Return the [x, y] coordinate for the center point of the cell that contains the specified text.  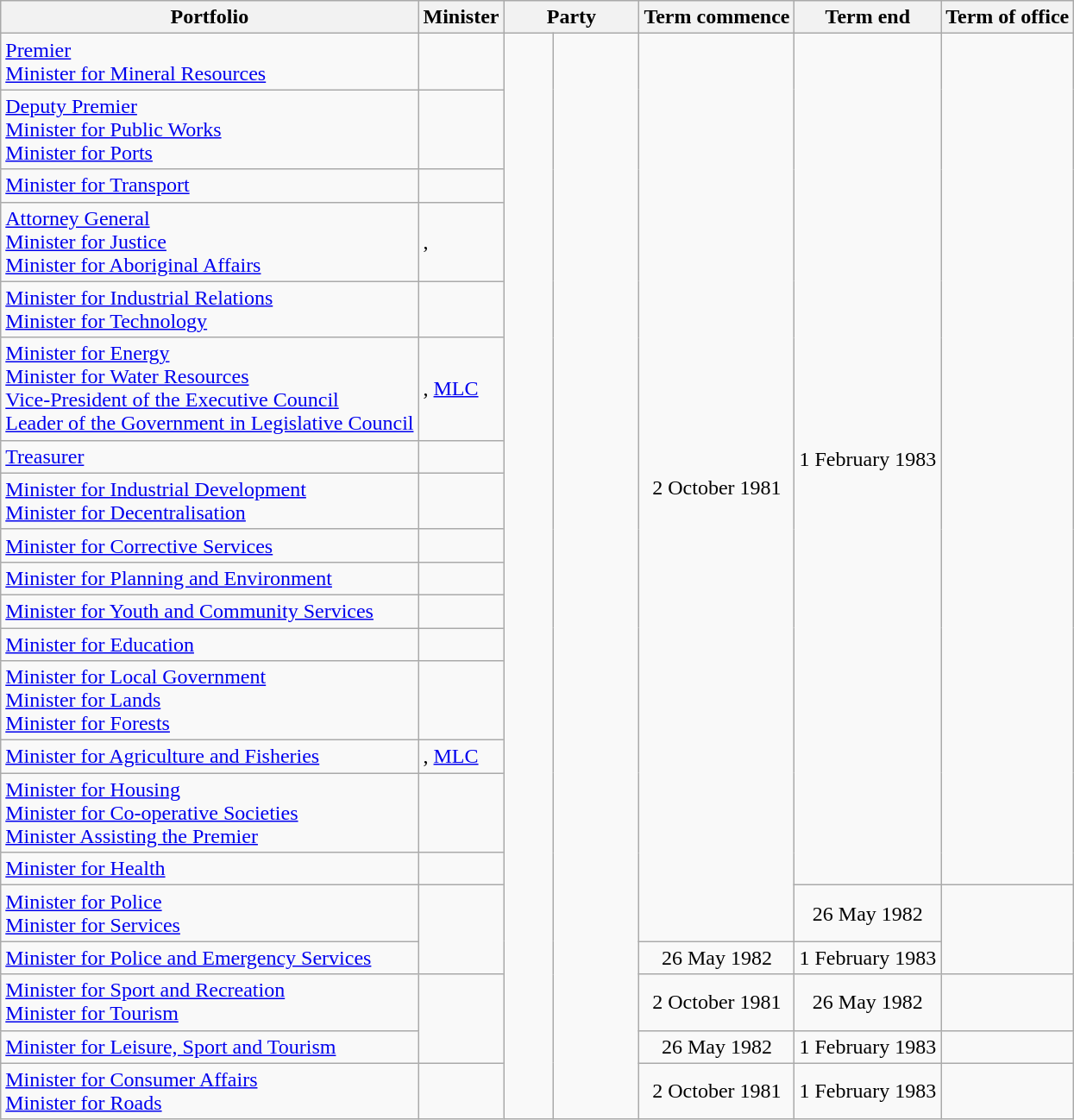
Minister for Education [210, 645]
Deputy PremierMinister for Public WorksMinister for Ports [210, 129]
Minister for Youth and Community Services [210, 611]
PremierMinister for Mineral Resources [210, 62]
Minister [461, 17]
Minister for Industrial RelationsMinister for Technology [210, 309]
Party [571, 17]
Minister for Leisure, Sport and Tourism [210, 1047]
Minister for Police and Emergency Services [210, 958]
Treasurer [210, 456]
Attorney GeneralMinister for JusticeMinister for Aboriginal Affairs [210, 242]
Term end [868, 17]
Minister for Planning and Environment [210, 578]
Minister for Local GovernmentMinister for LandsMinister for Forests [210, 701]
Minister for Transport [210, 186]
Minister for PoliceMinister for Services [210, 913]
Term of office [1008, 17]
Minister for HousingMinister for Co-operative SocietiesMinister Assisting the Premier [210, 813]
Term commence [717, 17]
Minister for Corrective Services [210, 545]
Minister for Agriculture and Fisheries [210, 757]
Minister for EnergyMinister for Water ResourcesVice-President of the Executive CouncilLeader of the Government in Legislative Council [210, 388]
Minister for Sport and RecreationMinister for Tourism [210, 1003]
Minister for Health [210, 869]
Portfolio [210, 17]
, [461, 242]
Minister for Industrial DevelopmentMinister for Decentralisation [210, 500]
Minister for Consumer AffairsMinister for Roads [210, 1091]
